Return the (x, y) coordinate for the center point of the cell that contains the specified text.  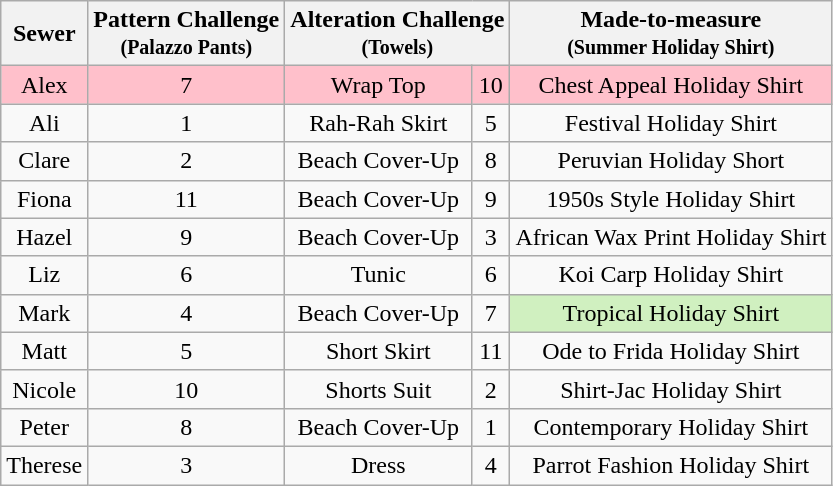
Mark (44, 313)
Ode to Frida Holiday Shirt (671, 351)
Parrot Fashion Holiday Shirt (671, 465)
Sewer (44, 34)
Alex (44, 85)
Liz (44, 275)
Alteration Challenge(Towels) (398, 34)
Shirt-Jac Holiday Shirt (671, 389)
Made-to-measure(Summer Holiday Shirt) (671, 34)
Fiona (44, 199)
Short Skirt (378, 351)
Peter (44, 427)
Hazel (44, 237)
Contemporary Holiday Shirt (671, 427)
Wrap Top (378, 85)
Tunic (378, 275)
Matt (44, 351)
Dress (378, 465)
Peruvian Holiday Short (671, 161)
Nicole (44, 389)
Shorts Suit (378, 389)
Rah-Rah Skirt (378, 123)
African Wax Print Holiday Shirt (671, 237)
Festival Holiday Shirt (671, 123)
Pattern Challenge(Palazzo Pants) (186, 34)
Chest Appeal Holiday Shirt (671, 85)
Therese (44, 465)
Tropical Holiday Shirt (671, 313)
Ali (44, 123)
1950s Style Holiday Shirt (671, 199)
Koi Carp Holiday Shirt (671, 275)
Clare (44, 161)
